For the text-containing cell, return its midpoint in (X, Y) coordinate format. 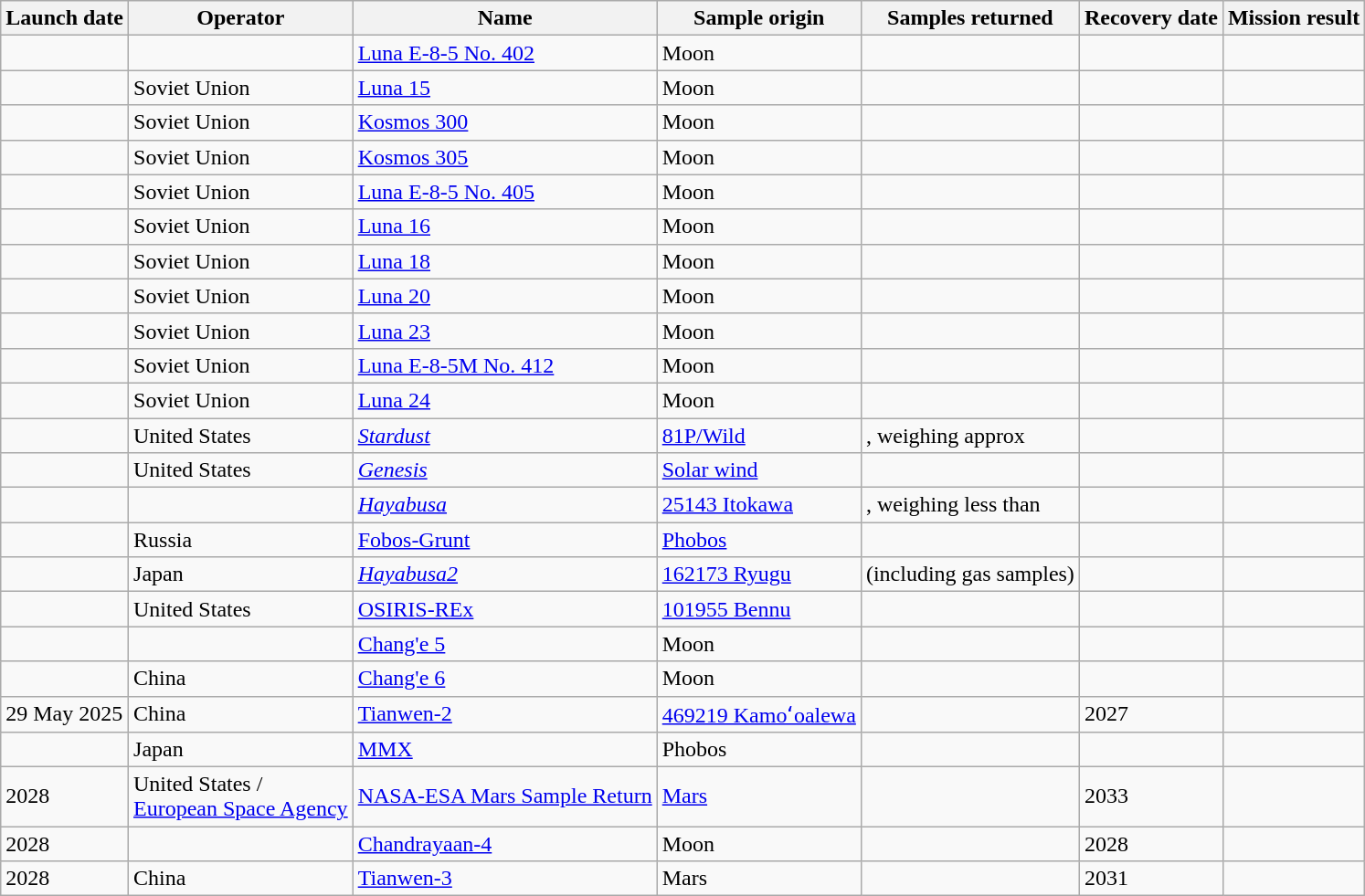
NASA-ESA Mars Sample Return (504, 796)
Luna E-8-5 No. 402 (504, 53)
United States / European Space Agency (241, 796)
2027 (1151, 714)
Sample origin (758, 18)
Operator (241, 18)
Samples returned (970, 18)
Fobos-Grunt (504, 540)
Mission result (1294, 18)
Luna 20 (504, 296)
Genesis (504, 470)
25143 Itokawa (758, 505)
(including gas samples) (970, 574)
, weighing less than (970, 505)
Luna 23 (504, 331)
Tianwen-2 (504, 714)
Hayabusa (504, 505)
MMX (504, 750)
Luna 15 (504, 88)
Chang'e 6 (504, 679)
Kosmos 300 (504, 122)
Luna E-8-5M No. 412 (504, 365)
2031 (1151, 879)
Chandrayaan-4 (504, 844)
Chang'e 5 (504, 644)
101955 Bennu (758, 609)
Luna 18 (504, 261)
Launch date (65, 18)
81P/Wild (758, 436)
Russia (241, 540)
Stardust (504, 436)
162173 Ryugu (758, 574)
Luna 16 (504, 227)
Luna 24 (504, 400)
2033 (1151, 796)
, weighing approx (970, 436)
OSIRIS-REx (504, 609)
Tianwen-3 (504, 879)
29 May 2025 (65, 714)
Recovery date (1151, 18)
469219 Kamoʻoalewa (758, 714)
Solar wind (758, 470)
Hayabusa2 (504, 574)
Kosmos 305 (504, 157)
Luna E-8-5 No. 405 (504, 192)
Name (504, 18)
